Return (x, y) of the center of cell containing provided text 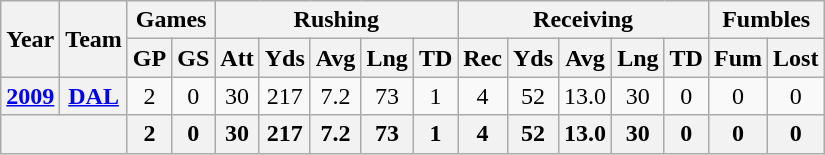
Fumbles (766, 20)
GP (149, 58)
Team (94, 39)
Rushing (336, 20)
Receiving (584, 20)
Lost (796, 58)
Games (170, 20)
Rec (483, 58)
DAL (94, 96)
Year (30, 39)
2009 (30, 96)
GS (194, 58)
Fum (738, 58)
Att (237, 58)
